Search for the cell housing the specified text and yield its [X, Y] center coordinate. 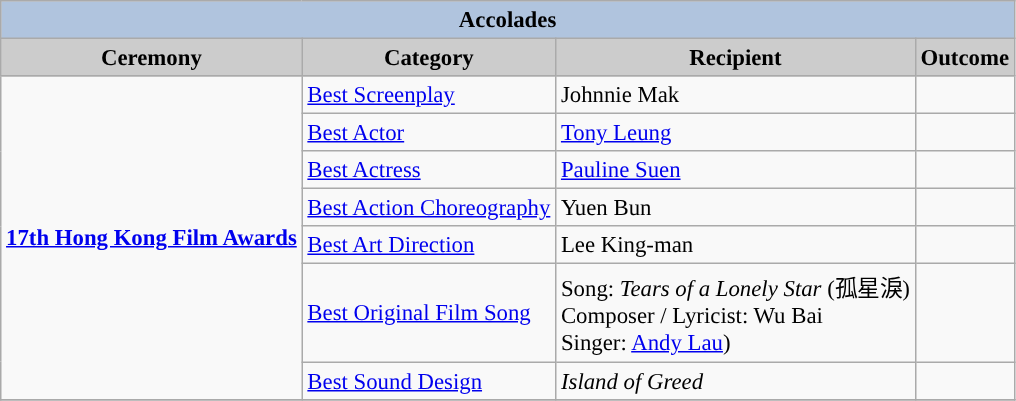
Recipient [736, 58]
Yuen Bun [736, 208]
Best Art Direction [429, 245]
Accolades [508, 20]
Outcome [964, 58]
Tony Leung [736, 133]
Best Original Film Song [429, 313]
Best Actor [429, 133]
Category [429, 58]
Best Screenplay [429, 95]
Best Sound Design [429, 381]
Lee King-man [736, 245]
Best Actress [429, 170]
Song: Tears of a Lonely Star (孤星淚)Composer / Lyricist: Wu Bai Singer: Andy Lau) [736, 313]
Island of Greed [736, 381]
17th Hong Kong Film Awards [152, 238]
Johnnie Mak [736, 95]
Pauline Suen [736, 170]
Ceremony [152, 58]
Best Action Choreography [429, 208]
